Find where the given text appears and provide that cell's center as (X, Y) coordinate. 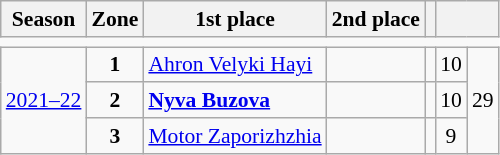
3 (114, 136)
2 (114, 101)
2nd place (376, 19)
9 (451, 136)
29 (483, 100)
2021–22 (44, 100)
Zone (114, 19)
Motor Zaporizhzhia (234, 136)
1st place (234, 19)
Ahron Velyki Hayi (234, 65)
Nyva Buzova (234, 101)
1 (114, 65)
Season (44, 19)
